Locate the cell with the specified text and output its (X, Y) center coordinate. 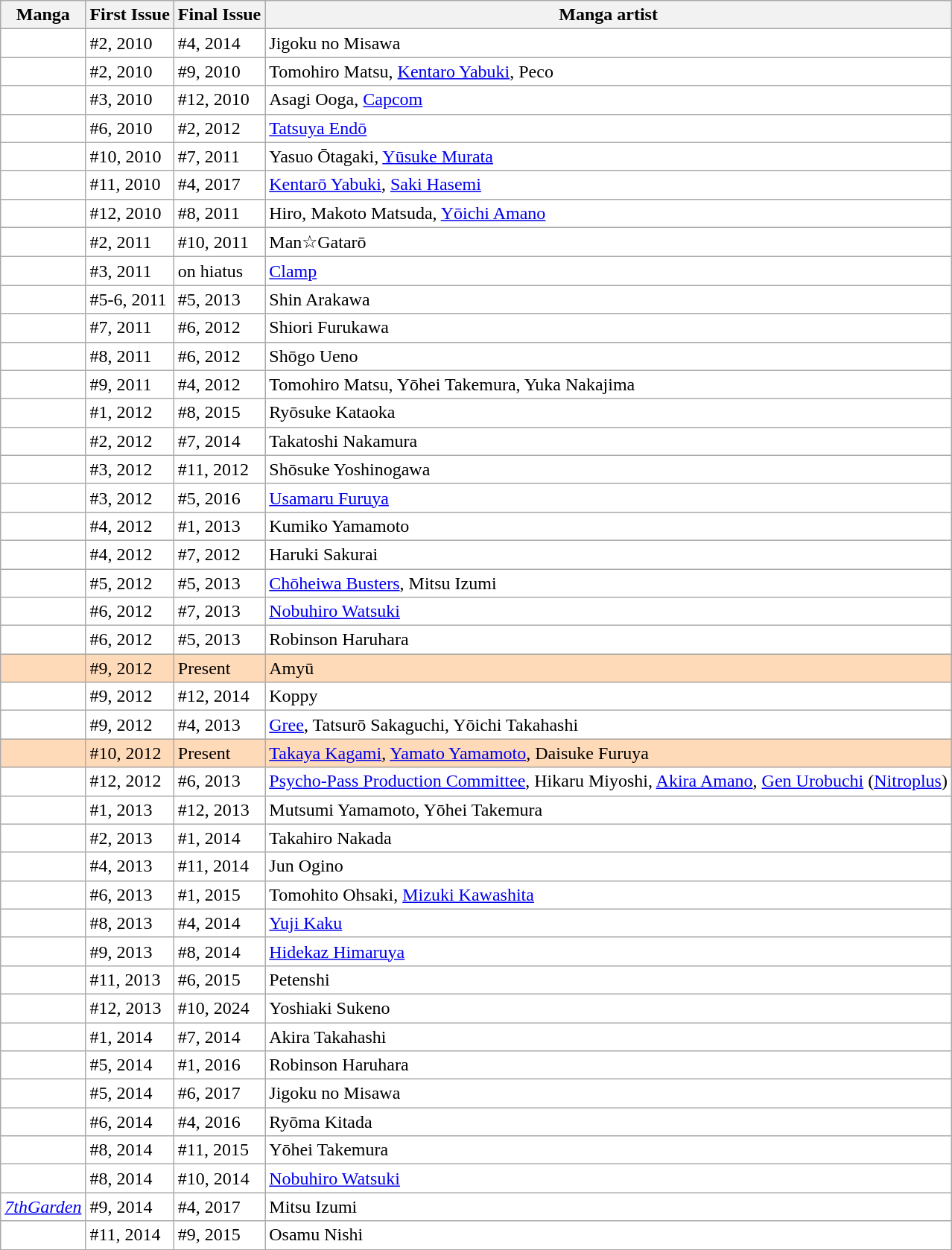
Shiori Furukawa (609, 328)
Tomohiro Matsu, Yōhei Takemura, Yuka Nakajima (609, 384)
#1, 2015 (219, 895)
Tomohito Ohsaki, Mizuki Kawashita (609, 895)
#5, 2012 (130, 583)
Mitsu Izumi (609, 1207)
#11, 2012 (219, 469)
Asagi Ooga, Capcom (609, 100)
#1, 2012 (130, 413)
#3, 2011 (130, 271)
Manga artist (609, 15)
Kumiko Yamamoto (609, 526)
Takatoshi Nakamura (609, 441)
Yasuo Ōtagaki, Yūsuke Murata (609, 156)
#10, 2014 (219, 1178)
Final Issue (219, 15)
#4, 2016 (219, 1122)
Jun Ogino (609, 866)
Haruki Sakurai (609, 554)
Ryōma Kitada (609, 1122)
#9, 2010 (219, 72)
#10, 2024 (219, 1008)
#9, 2014 (130, 1207)
Psycho-Pass Production Committee, Hikaru Miyoshi, Akira Amano, Gen Urobuchi (Nitroplus) (609, 781)
#5-6, 2011 (130, 299)
First Issue (130, 15)
#7, 2013 (219, 612)
#6, 2014 (130, 1122)
#2, 2013 (130, 838)
#5, 2016 (219, 498)
Shin Arakawa (609, 299)
Koppy (609, 697)
#12, 2014 (219, 697)
#10, 2012 (130, 753)
on hiatus (219, 271)
#8, 2015 (219, 413)
Manga (43, 15)
7thGarden (43, 1207)
#11, 2013 (130, 980)
Chōheiwa Busters, Mitsu Izumi (609, 583)
#6, 2017 (219, 1094)
#6, 2015 (219, 980)
Tatsuya Endō (609, 128)
#1, 2016 (219, 1065)
#9, 2013 (130, 951)
Shōsuke Yoshinogawa (609, 469)
Usamaru Furuya (609, 498)
Yōhei Takemura (609, 1150)
#11, 2015 (219, 1150)
Hidekaz Himaruya (609, 951)
#10, 2010 (130, 156)
Takahiro Nakada (609, 838)
#9, 2015 (219, 1235)
Petenshi (609, 980)
Osamu Nishi (609, 1235)
Shōgo Ueno (609, 356)
#8, 2013 (130, 923)
#9, 2011 (130, 384)
#10, 2011 (219, 242)
Mutsumi Yamamoto, Yōhei Takemura (609, 810)
Yoshiaki Sukeno (609, 1008)
Kentarō Yabuki, Saki Hasemi (609, 185)
Amyū (609, 668)
Takaya Kagami, Yamato Yamamoto, Daisuke Furuya (609, 753)
Man☆Gatarō (609, 242)
#11, 2010 (130, 185)
Gree, Tatsurō Sakaguchi, Yōichi Takahashi (609, 725)
Clamp (609, 271)
#2, 2011 (130, 242)
Ryōsuke Kataoka (609, 413)
#7, 2012 (219, 554)
Yuji Kaku (609, 923)
#3, 2010 (130, 100)
Hiro, Makoto Matsuda, Yōichi Amano (609, 213)
#6, 2010 (130, 128)
#12, 2012 (130, 781)
Tomohiro Matsu, Kentaro Yabuki, Peco (609, 72)
Akira Takahashi (609, 1036)
